Determine the [x, y] coordinate at the center of the cell enclosing the given text.  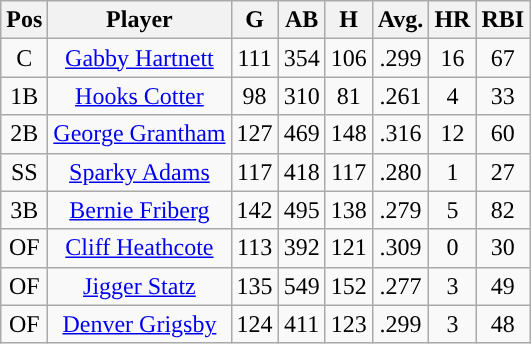
SS [24, 172]
G [254, 20]
C [24, 58]
RBI [503, 20]
Denver Grigsby [140, 324]
0 [452, 248]
Bernie Friberg [140, 210]
127 [254, 134]
469 [302, 134]
.309 [400, 248]
Avg. [400, 20]
60 [503, 134]
Player [140, 20]
354 [302, 58]
81 [348, 96]
.316 [400, 134]
30 [503, 248]
Pos [24, 20]
.279 [400, 210]
49 [503, 286]
142 [254, 210]
113 [254, 248]
2B [24, 134]
George Grantham [140, 134]
27 [503, 172]
AB [302, 20]
1 [452, 172]
16 [452, 58]
4 [452, 96]
.261 [400, 96]
Gabby Hartnett [140, 58]
3B [24, 210]
152 [348, 286]
310 [302, 96]
392 [302, 248]
Cliff Heathcote [140, 248]
124 [254, 324]
135 [254, 286]
411 [302, 324]
82 [503, 210]
.280 [400, 172]
.277 [400, 286]
Sparky Adams [140, 172]
48 [503, 324]
148 [348, 134]
549 [302, 286]
Hooks Cotter [140, 96]
111 [254, 58]
67 [503, 58]
418 [302, 172]
12 [452, 134]
106 [348, 58]
H [348, 20]
HR [452, 20]
121 [348, 248]
Jigger Statz [140, 286]
1B [24, 96]
138 [348, 210]
495 [302, 210]
98 [254, 96]
5 [452, 210]
123 [348, 324]
33 [503, 96]
